Search for the cell housing the specified text and yield its (X, Y) center coordinate. 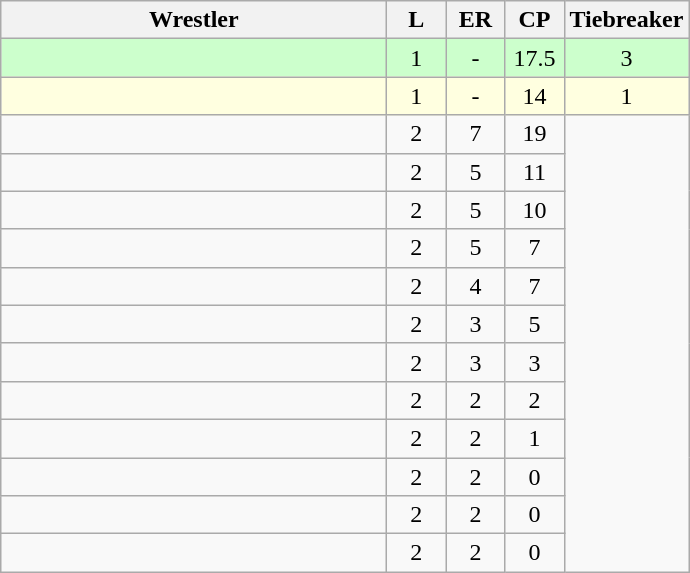
Wrestler (194, 20)
CP (534, 20)
L (416, 20)
11 (534, 172)
ER (476, 20)
19 (534, 134)
14 (534, 96)
10 (534, 210)
17.5 (534, 58)
Tiebreaker (626, 20)
4 (476, 286)
